Find where the given text appears and provide that cell's center as (X, Y) coordinate. 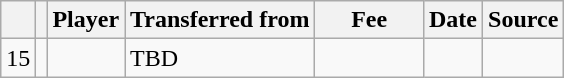
Source (524, 20)
Date (452, 20)
15 (18, 58)
Transferred from (220, 20)
Player (86, 20)
Fee (370, 20)
TBD (220, 58)
